For the text-containing cell, return its midpoint in (X, Y) coordinate format. 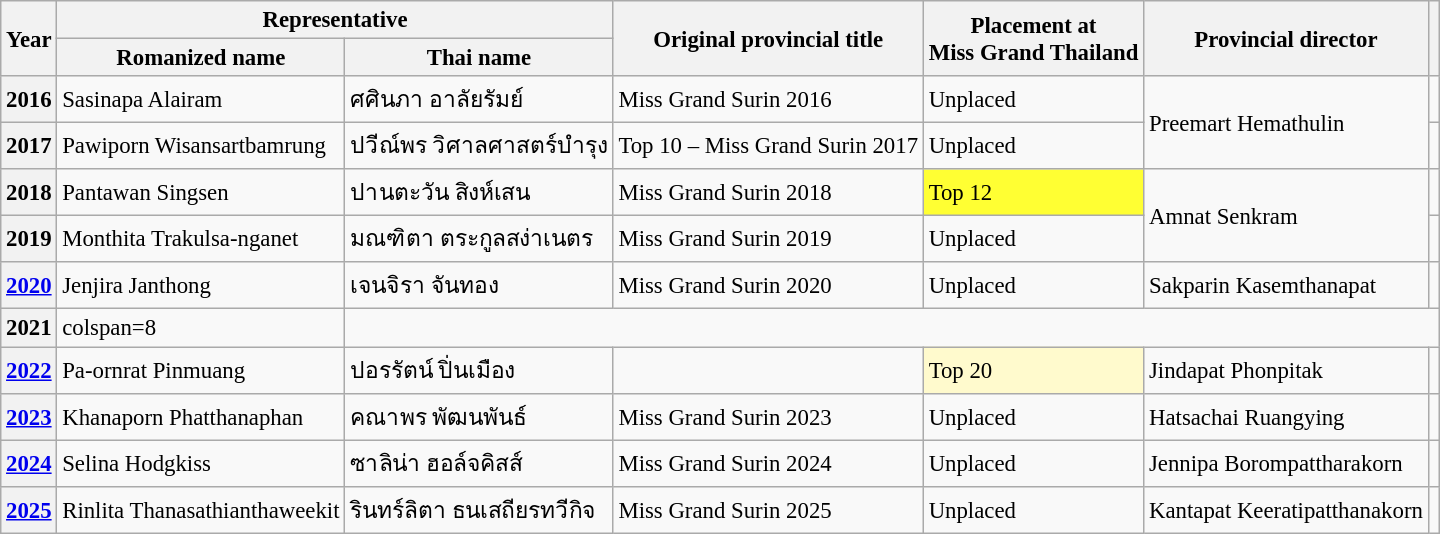
Year (29, 38)
เจนจิรา จันทอง (479, 286)
ซาลิน่า ฮอล์จคิสส์ (479, 464)
2017 (29, 146)
Top 20 (1033, 370)
Romanized name (201, 58)
ศศินภา อาลัยรัมย์ (479, 100)
Miss Grand Surin 2019 (768, 240)
Miss Grand Surin 2020 (768, 286)
2016 (29, 100)
2024 (29, 464)
Khanaporn Phatthanaphan (201, 416)
Miss Grand Surin 2025 (768, 510)
Representative (335, 20)
Sakparin Kasemthanapat (1286, 286)
Top 12 (1033, 192)
Provincial director (1286, 38)
ปอรรัตน์ ปิ่นเมือง (479, 370)
2025 (29, 510)
2023 (29, 416)
2021 (29, 328)
Monthita Trakulsa-nganet (201, 240)
Hatsachai Ruangying (1286, 416)
Miss Grand Surin 2023 (768, 416)
Thai name (479, 58)
Selina Hodgkiss (201, 464)
2019 (29, 240)
2018 (29, 192)
รินทร์ลิตา ธนเสถียรทวีกิจ (479, 510)
Miss Grand Surin 2024 (768, 464)
Amnat Senkram (1286, 216)
Top 10 – Miss Grand Surin 2017 (768, 146)
Original provincial title (768, 38)
2022 (29, 370)
ปานตะวัน สิงห์เสน (479, 192)
Miss Grand Surin 2016 (768, 100)
ปวีณ์พร วิศาลศาสตร์บำรุง (479, 146)
Pa-ornrat Pinmuang (201, 370)
Miss Grand Surin 2018 (768, 192)
Jennipa Borompattharakorn (1286, 464)
colspan=8 (201, 328)
Kantapat Keeratipatthanakorn (1286, 510)
Jindapat Phonpitak (1286, 370)
Jenjira Janthong (201, 286)
Sasinapa Alairam (201, 100)
Preemart Hemathulin (1286, 122)
คณาพร พัฒนพันธ์ (479, 416)
2020 (29, 286)
Pawiporn Wisansartbamrung (201, 146)
Rinlita Thanasathianthaweekit (201, 510)
Placement atMiss Grand Thailand (1033, 38)
มณฑิตา ตระกูลสง่าเนตร (479, 240)
Pantawan Singsen (201, 192)
